Output the (X, Y) coordinate of the center of the cell containing the given text.  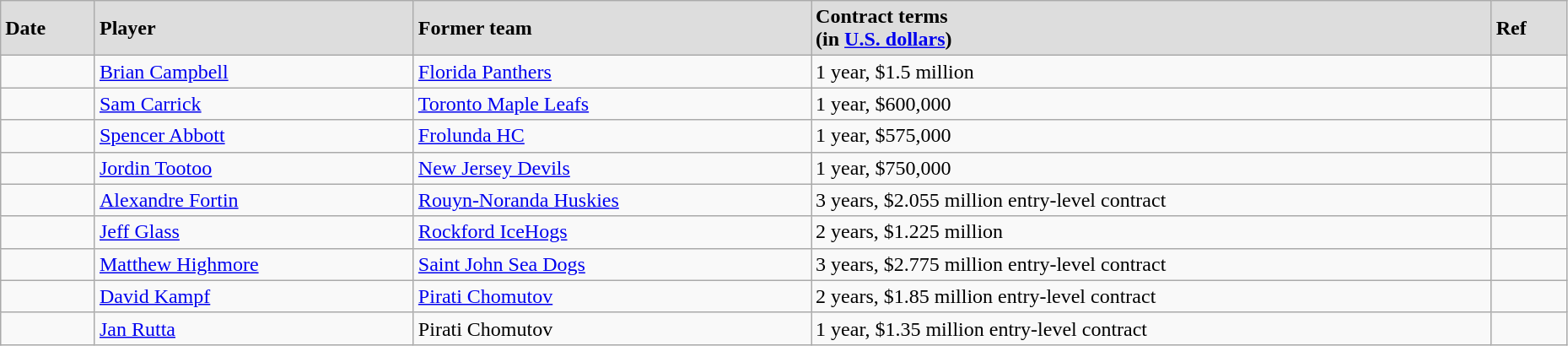
Florida Panthers (612, 72)
Jordin Tootoo (254, 168)
Brian Campbell (254, 72)
1 year, $750,000 (1152, 168)
2 years, $1.85 million entry-level contract (1152, 296)
Rockford IceHogs (612, 232)
1 year, $1.35 million entry-level contract (1152, 328)
Ref (1528, 29)
Jan Rutta (254, 328)
Jeff Glass (254, 232)
Matthew Highmore (254, 264)
Contract terms(in U.S. dollars) (1152, 29)
New Jersey Devils (612, 168)
Saint John Sea Dogs (612, 264)
1 year, $575,000 (1152, 136)
3 years, $2.055 million entry-level contract (1152, 200)
3 years, $2.775 million entry-level contract (1152, 264)
Date (48, 29)
Rouyn-Noranda Huskies (612, 200)
Spencer Abbott (254, 136)
2 years, $1.225 million (1152, 232)
1 year, $600,000 (1152, 104)
Alexandre Fortin (254, 200)
Former team (612, 29)
Toronto Maple Leafs (612, 104)
1 year, $1.5 million (1152, 72)
Frolunda HC (612, 136)
Player (254, 29)
Sam Carrick (254, 104)
David Kampf (254, 296)
